Provide the (x, y) coordinate of the cell's center where the given text is located.  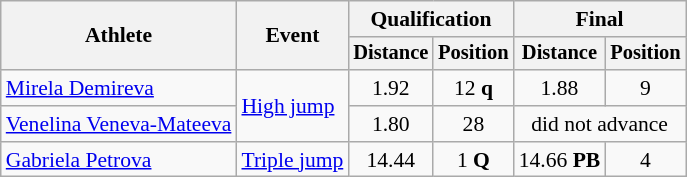
Mirela Demireva (119, 88)
1.92 (390, 88)
Final (600, 19)
12 q (473, 88)
28 (473, 124)
Event (292, 36)
did not advance (600, 124)
9 (645, 88)
Athlete (119, 36)
Qualification (430, 19)
1.88 (560, 88)
1.80 (390, 124)
High jump (292, 106)
Venelina Veneva-Mateeva (119, 124)
